For the text-containing cell, return its midpoint in [x, y] coordinate format. 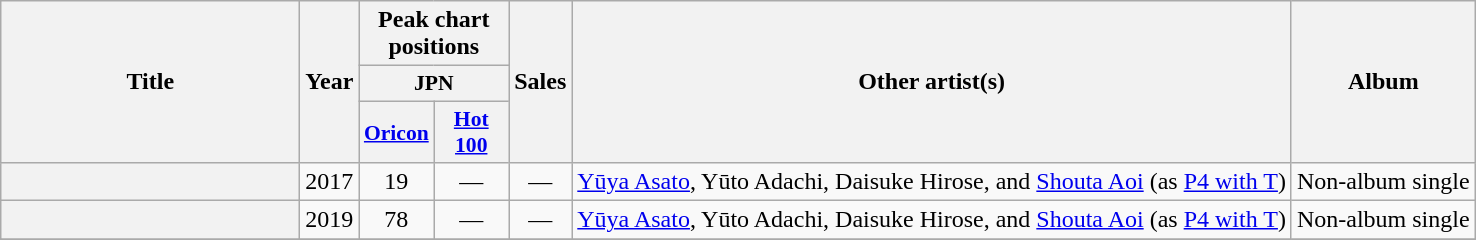
Year [330, 82]
Hot 100 [472, 132]
19 [396, 182]
Oricon [396, 132]
2019 [330, 220]
Other artist(s) [932, 82]
78 [396, 220]
JPN [434, 84]
Title [150, 82]
Peak chart positions [434, 34]
2017 [330, 182]
Album [1383, 82]
Sales [540, 82]
